Pinpoint the cell where the given text exists, returning its (X, Y) midpoint coordinate. 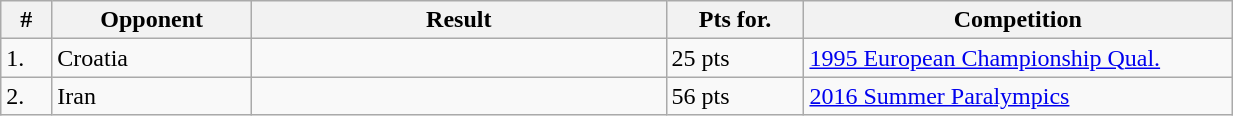
Pts for. (735, 20)
2. (26, 96)
Iran (152, 96)
2016 Summer Paralympics (1018, 96)
# (26, 20)
Croatia (152, 58)
Competition (1018, 20)
1995 European Championship Qual. (1018, 58)
25 pts (735, 58)
Opponent (152, 20)
1. (26, 58)
Result (459, 20)
56 pts (735, 96)
